Extract the [x, y] coordinate from the center of the cell holding the provided text.  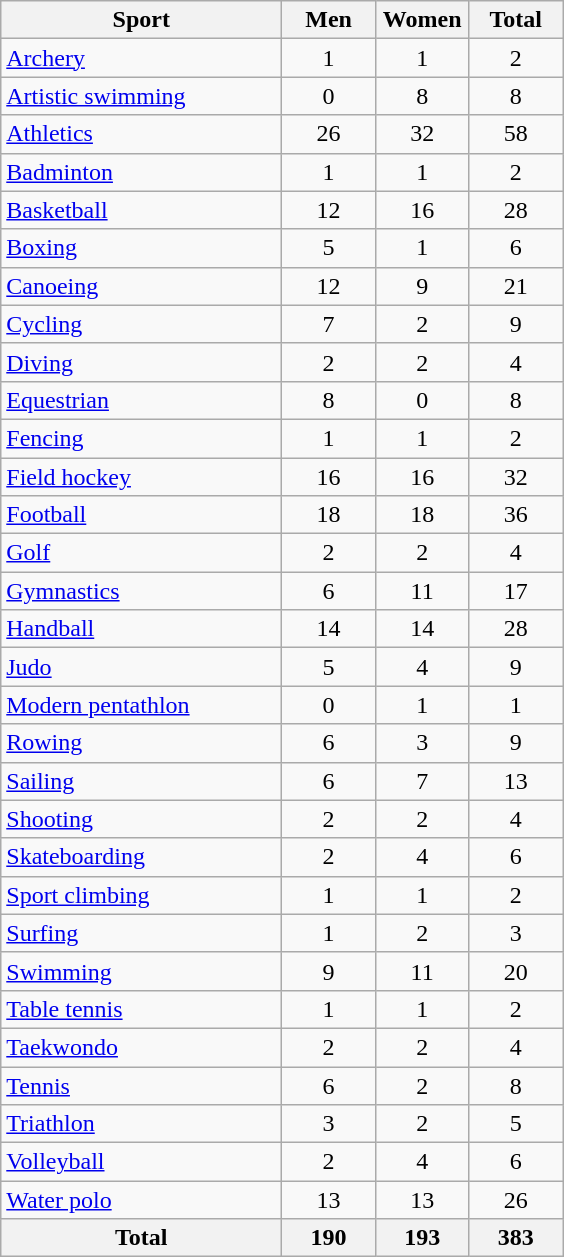
Basketball [142, 210]
Water polo [142, 1200]
190 [329, 1238]
36 [516, 515]
Canoeing [142, 286]
Tennis [142, 1085]
Cycling [142, 324]
58 [516, 134]
Artistic swimming [142, 96]
Swimming [142, 971]
20 [516, 971]
Surfing [142, 933]
383 [516, 1238]
Sport climbing [142, 895]
Football [142, 515]
Golf [142, 553]
Badminton [142, 172]
Athletics [142, 134]
Modern pentathlon [142, 705]
Triathlon [142, 1124]
Sport [142, 20]
Table tennis [142, 1009]
Gymnastics [142, 591]
Women [422, 20]
Skateboarding [142, 857]
Field hockey [142, 477]
Judo [142, 667]
Diving [142, 362]
21 [516, 286]
Volleyball [142, 1162]
Taekwondo [142, 1047]
Fencing [142, 438]
193 [422, 1238]
Archery [142, 58]
Equestrian [142, 400]
Handball [142, 629]
Boxing [142, 248]
Sailing [142, 781]
Men [329, 20]
Rowing [142, 743]
17 [516, 591]
Shooting [142, 819]
